Extract the (X, Y) coordinate from the center of the cell holding the provided text.  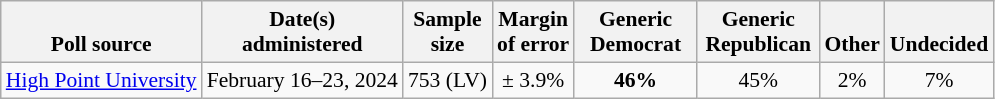
Other (852, 32)
Poll source (102, 32)
Marginof error (533, 32)
Undecided (939, 32)
Samplesize (448, 32)
Date(s)administered (302, 32)
High Point University (102, 80)
45% (758, 80)
February 16–23, 2024 (302, 80)
7% (939, 80)
GenericRepublican (758, 32)
2% (852, 80)
753 (LV) (448, 80)
GenericDemocrat (636, 32)
46% (636, 80)
± 3.9% (533, 80)
